Capture the cell that displays the provided text and extract its (x, y) central coordinate. 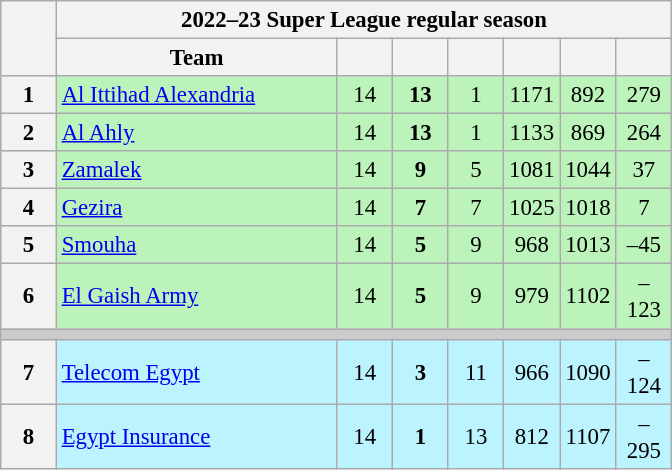
4 (29, 208)
8 (29, 436)
11 (476, 372)
Zamalek (196, 170)
1018 (588, 208)
37 (644, 170)
–45 (644, 245)
–123 (644, 296)
El Gaish Army (196, 296)
1133 (532, 133)
Smouha (196, 245)
1044 (588, 170)
Al Ahly (196, 133)
1102 (588, 296)
1081 (532, 170)
1013 (588, 245)
966 (532, 372)
968 (532, 245)
Al Ittihad Alexandria (196, 95)
2022–23 Super League regular season (364, 20)
812 (532, 436)
2 (29, 133)
Egypt Insurance (196, 436)
869 (588, 133)
892 (588, 95)
264 (644, 133)
–124 (644, 372)
979 (532, 296)
1107 (588, 436)
6 (29, 296)
–295 (644, 436)
Telecom Egypt (196, 372)
1090 (588, 372)
1171 (532, 95)
Gezira (196, 208)
1025 (532, 208)
279 (644, 95)
Team (196, 58)
